Locate the cell with the specified text and output its [x, y] center coordinate. 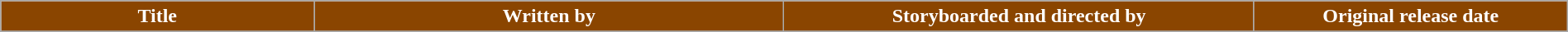
Storyboarded and directed by [1019, 16]
Original release date [1411, 16]
Title [157, 16]
Written by [549, 16]
